From the cell containing the given text, extract its center point as (X, Y) coordinate. 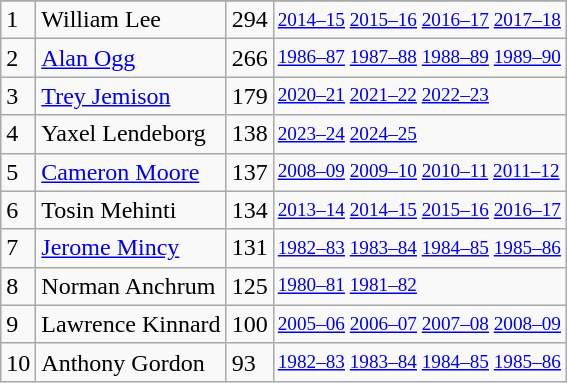
9 (18, 324)
Alan Ogg (131, 58)
Trey Jemison (131, 96)
1986–87 1987–88 1988–89 1989–90 (419, 58)
93 (250, 362)
138 (250, 134)
2008–09 2009–10 2010–11 2011–12 (419, 172)
5 (18, 172)
7 (18, 248)
Anthony Gordon (131, 362)
2020–21 2021–22 2022–23 (419, 96)
2005–06 2006–07 2007–08 2008–09 (419, 324)
Tosin Mehinti (131, 210)
3 (18, 96)
294 (250, 20)
2014–15 2015–16 2016–17 2017–18 (419, 20)
1980–81 1981–82 (419, 286)
134 (250, 210)
10 (18, 362)
137 (250, 172)
Jerome Mincy (131, 248)
6 (18, 210)
Cameron Moore (131, 172)
125 (250, 286)
4 (18, 134)
8 (18, 286)
100 (250, 324)
Lawrence Kinnard (131, 324)
179 (250, 96)
2013–14 2014–15 2015–16 2016–17 (419, 210)
William Lee (131, 20)
2023–24 2024–25 (419, 134)
131 (250, 248)
266 (250, 58)
1 (18, 20)
Yaxel Lendeborg (131, 134)
2 (18, 58)
Norman Anchrum (131, 286)
